Pinpoint the cell where the given text exists, returning its [x, y] midpoint coordinate. 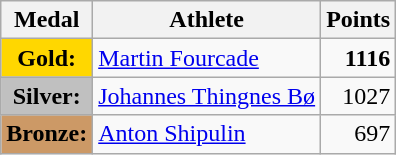
Points [358, 20]
Johannes Thingnes Bø [207, 96]
Bronze: [47, 134]
697 [358, 134]
Medal [47, 20]
1027 [358, 96]
Gold: [47, 58]
Athlete [207, 20]
Silver: [47, 96]
1116 [358, 58]
Anton Shipulin [207, 134]
Martin Fourcade [207, 58]
